Determine the (x, y) coordinate at the center of the cell enclosing the given text.  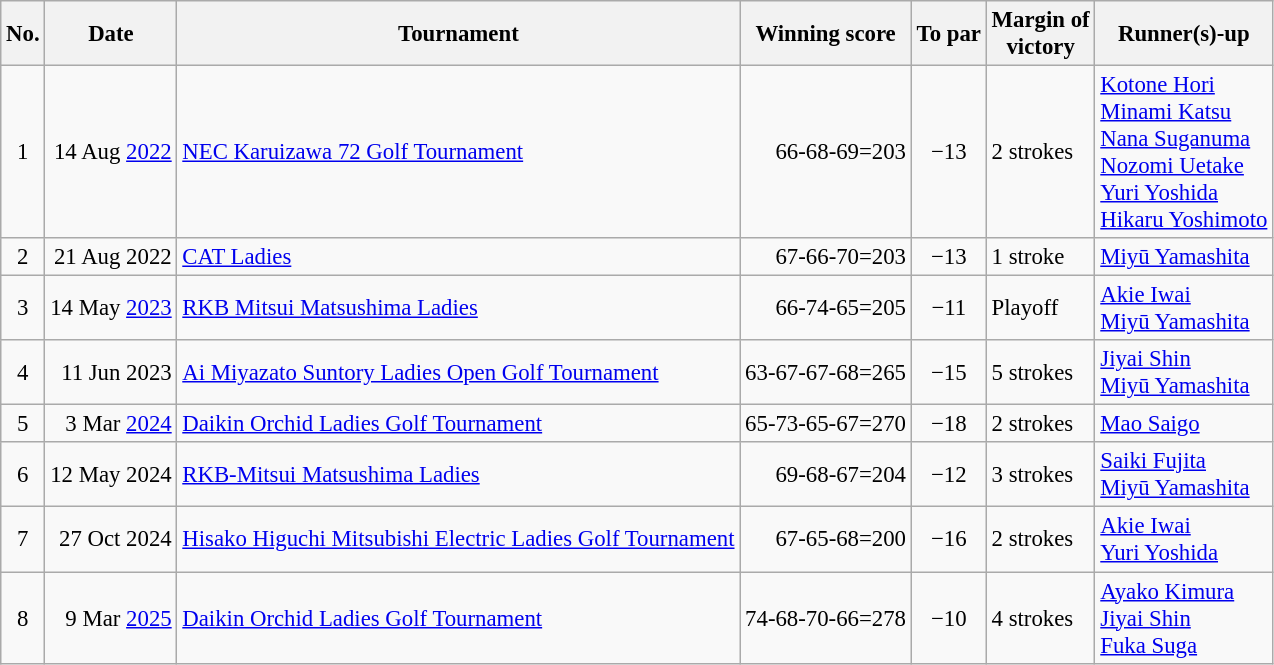
5 strokes (1040, 372)
Mao Saigo (1184, 424)
To par (948, 34)
RKB-Mitsui Matsushima Ladies (458, 474)
14 May 2023 (111, 308)
RKB Mitsui Matsushima Ladies (458, 308)
14 Aug 2022 (111, 152)
66-68-69=203 (826, 152)
Ai Miyazato Suntory Ladies Open Golf Tournament (458, 372)
67-65-68=200 (826, 540)
5 (23, 424)
67-66-70=203 (826, 257)
Miyū Yamashita (1184, 257)
74-68-70-66=278 (826, 618)
Ayako Kimura Jiyai Shin Fuka Suga (1184, 618)
8 (23, 618)
−11 (948, 308)
21 Aug 2022 (111, 257)
Tournament (458, 34)
NEC Karuizawa 72 Golf Tournament (458, 152)
Akie Iwai Miyū Yamashita (1184, 308)
Hisako Higuchi Mitsubishi Electric Ladies Golf Tournament (458, 540)
Runner(s)-up (1184, 34)
66-74-65=205 (826, 308)
65-73-65-67=270 (826, 424)
27 Oct 2024 (111, 540)
CAT Ladies (458, 257)
6 (23, 474)
3 Mar 2024 (111, 424)
63-67-67-68=265 (826, 372)
Playoff (1040, 308)
Date (111, 34)
3 strokes (1040, 474)
Saiki Fujita Miyū Yamashita (1184, 474)
12 May 2024 (111, 474)
1 stroke (1040, 257)
−18 (948, 424)
3 (23, 308)
4 (23, 372)
Kotone Hori Minami Katsu Nana Suganuma Nozomi Uetake Yuri Yoshida Hikaru Yoshimoto (1184, 152)
11 Jun 2023 (111, 372)
−12 (948, 474)
Margin ofvictory (1040, 34)
9 Mar 2025 (111, 618)
7 (23, 540)
−16 (948, 540)
Winning score (826, 34)
1 (23, 152)
2 (23, 257)
−15 (948, 372)
4 strokes (1040, 618)
No. (23, 34)
Jiyai Shin Miyū Yamashita (1184, 372)
69-68-67=204 (826, 474)
Akie Iwai Yuri Yoshida (1184, 540)
−10 (948, 618)
